Find where the given text appears and provide that cell's center as (x, y) coordinate. 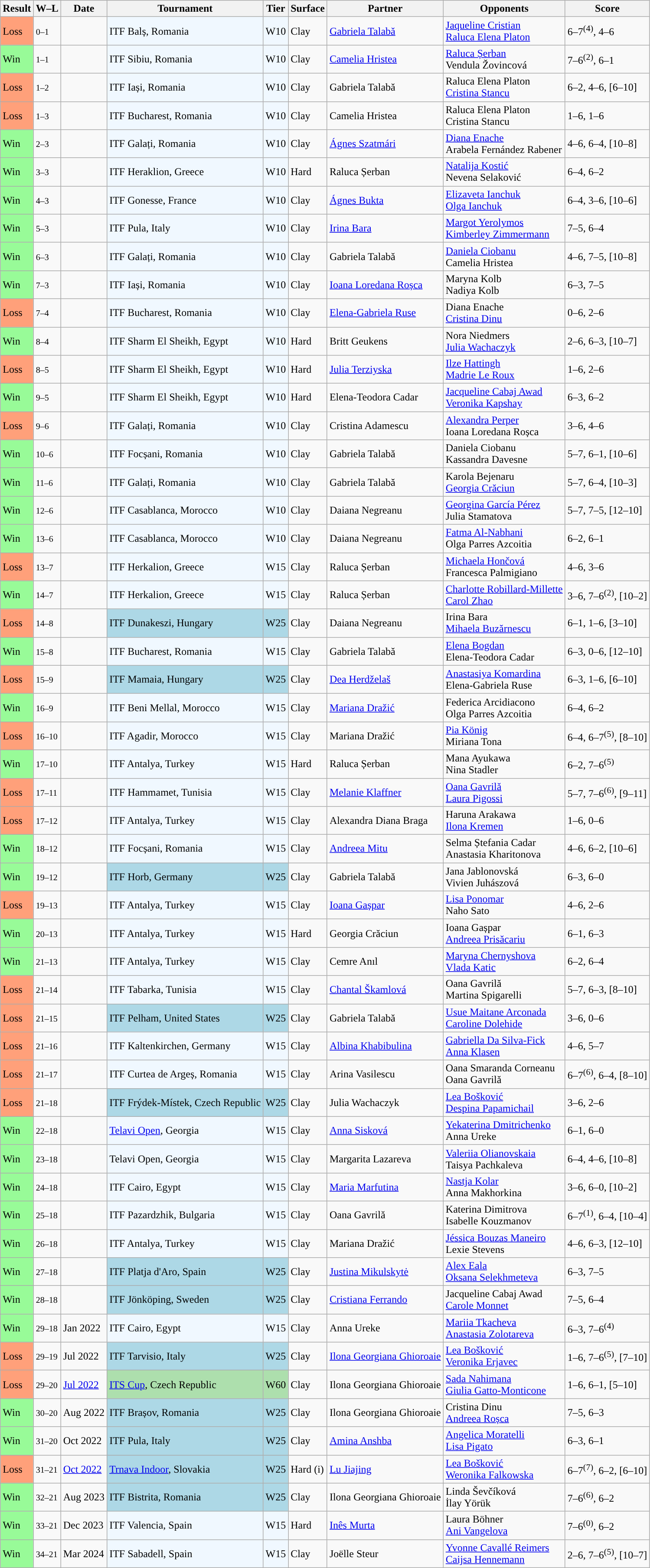
ITF Balș, Romania (185, 31)
Pia König Miriana Tona (504, 736)
Anastasiya Komardina Elena-Gabriela Ruse (504, 680)
Elena Bogdan Elena-Teodora Cadar (504, 651)
Result (17, 9)
Alex Eala Oksana Selekhmeteva (504, 1272)
7–6(6), 6–2 (607, 1497)
ITF Heraklion, Greece (185, 172)
Arina Vasilescu (385, 1074)
Natalija Kostić Nevena Selaković (504, 172)
6–4, 6–7(5), [8–10] (607, 736)
14–8 (47, 623)
Lea Bošković Despina Papamichail (504, 1103)
Trnava Indoor, Slovakia (185, 1469)
3–6, 6–0, [10–2] (607, 1187)
2–3 (47, 144)
Jéssica Bouzas Maneiro Lexie Stevens (504, 1243)
ITF Sibiu, Romania (185, 59)
Federica Arcidiacono Olga Parres Azcoitia (504, 707)
ITF Tabarka, Tunisia (185, 990)
4–6, 3–6 (607, 567)
Valeriia Olianovskaia Taisya Pachkaleva (504, 1159)
17–12 (47, 821)
Ioana Loredana Roșca (385, 284)
22–18 (47, 1130)
1–6, 7–6(5), [7–10] (607, 1357)
Oana Gavrilă Laura Pigossi (504, 792)
Alexandra Diana Braga (385, 821)
Anna Sisková (385, 1130)
Alexandra Perper Ioana Loredana Roșca (504, 426)
Lu Jiajing (385, 1469)
21–13 (47, 961)
Tier (276, 9)
Georgia Crăciun (385, 934)
6–3, 0–6, [12–10] (607, 651)
Julia Wachaczyk (385, 1103)
Tournament (185, 9)
Chantal Škamlová (385, 990)
ITF Valencia, Spain (185, 1526)
Inês Murta (385, 1526)
Maryna Chernyshova Vlada Katic (504, 961)
ITF Kaltenkirchen, Germany (185, 1046)
21–14 (47, 990)
Karola Bejenaru Georgia Crăciun (504, 482)
ITF Jönköping, Sweden (185, 1300)
Justina Mikulskytė (385, 1272)
26–18 (47, 1243)
20–13 (47, 934)
18–12 (47, 849)
Aug 2022 (84, 1413)
ITF Frýdek-Místek, Czech Republic (185, 1103)
6–3, 7–6(4) (607, 1328)
32–21 (47, 1497)
5–7, 7–5, [12–10] (607, 511)
Mariia Tkacheva Anastasia Zolotareva (504, 1328)
Fatma Al-Nabhani Olga Parres Azcoitia (504, 538)
Aug 2023 (84, 1497)
12–6 (47, 511)
Daniela Ciobanu Camelia Hristea (504, 257)
Margarita Lazareva (385, 1159)
Elena-Gabriela Ruse (385, 313)
Nora Niedmers Julia Wachaczyk (504, 341)
ITS Cup, Czech Republic (185, 1384)
ITF Dunakeszi, Hungary (185, 623)
15–9 (47, 680)
Oana Gavrilă (385, 1215)
4–6, 5–7 (607, 1046)
2–6, 6–3, [10–7] (607, 341)
6–7(1), 6–4, [10–4] (607, 1215)
24–18 (47, 1187)
Irina Bara Mihaela Buzărnescu (504, 623)
10–6 (47, 454)
4–6, 6–4, [10–8] (607, 144)
Mana Ayukawa Nina Stadler (504, 764)
29–19 (47, 1357)
7–4 (47, 313)
6–2, 7–6(5) (607, 764)
1–2 (47, 88)
Date (84, 9)
16–9 (47, 707)
Linda Ševčíková İlay Yörük (504, 1497)
6–2, 6–4 (607, 961)
1–6, 0–6 (607, 821)
16–10 (47, 736)
Georgina García Pérez Julia Stamatova (504, 511)
Anna Ureke (385, 1328)
Julia Terziyska (385, 369)
Albina Khabibulina (385, 1046)
Surface (308, 9)
17–11 (47, 792)
ITF Curtea de Argeș, Romania (185, 1074)
5–7, 6–1, [10–6] (607, 454)
4–6, 6–2, [10–6] (607, 849)
1–3 (47, 115)
1–6, 6–1, [5–10] (607, 1384)
13–7 (47, 567)
6–3, 1–6, [6–10] (607, 680)
6–4, 4–6, [10–8] (607, 1159)
15–8 (47, 651)
ITF Platja d'Aro, Spain (185, 1272)
Margot Yerolymos Kimberley Zimmermann (504, 228)
6–2, 4–6, [6–10] (607, 88)
ITF Hammamet, Tunisia (185, 792)
Daniela Ciobanu Kassandra Davesne (504, 454)
ITF Bistrita, Romania (185, 1497)
Cristina Adamescu (385, 426)
Charlotte Robillard-Millette Carol Zhao (504, 595)
8–4 (47, 341)
27–18 (47, 1272)
21–15 (47, 1018)
6–7(7), 6–2, [6–10] (607, 1469)
Cristina Dinu Andreea Roșca (504, 1413)
31–21 (47, 1469)
Andreea Mitu (385, 849)
19–13 (47, 905)
4–6, 6–3, [12–10] (607, 1243)
3–6, 7–6(2), [10–2] (607, 595)
Elena-Teodora Cadar (385, 398)
3–6, 4–6 (607, 426)
6–7(6), 6–4, [8–10] (607, 1074)
6–4, 3–6, [10–6] (607, 200)
7–3 (47, 284)
Opponents (504, 9)
Score (607, 9)
9–5 (47, 398)
1–6, 1–6 (607, 115)
29–20 (47, 1384)
Jaqueline Cristian Raluca Elena Platon (504, 31)
Nastja Kolar Anna Makhorkina (504, 1187)
0–6, 2–6 (607, 313)
5–7, 6–4, [10–3] (607, 482)
Selma Ștefania Cadar Anastasia Kharitonova (504, 849)
Diana Enache Cristina Dinu (504, 313)
5–3 (47, 228)
Yvonne Cavallé Reimers Caijsa Hennemann (504, 1553)
ITF Pelham, United States (185, 1018)
Gabriella Da Silva-Fick Anna Klasen (504, 1046)
Joëlle Steur (385, 1553)
Hard (i) (308, 1469)
ITF Tarvisio, Italy (185, 1357)
4–6, 2–6 (607, 905)
11–6 (47, 482)
7–5, 6–3 (607, 1413)
5–7, 7–6(6), [9–11] (607, 792)
7–6(2), 6–1 (607, 59)
Mar 2024 (84, 1553)
1–1 (47, 59)
5–7, 6–3, [8–10] (607, 990)
Ioana Gașpar Andreea Prisăcariu (504, 934)
6–1, 6–3 (607, 934)
Jana Jablonovská Vivien Juhászová (504, 877)
ITF Gonesse, France (185, 200)
6–3, 6–2 (607, 398)
33–21 (47, 1526)
7–6(0), 6–2 (607, 1526)
1–6, 2–6 (607, 369)
Katerina Dimitrova Isabelle Kouzmanov (504, 1215)
34–21 (47, 1553)
Ioana Gașpar (385, 905)
Maryna Kolb Nadiya Kolb (504, 284)
17–10 (47, 764)
21–18 (47, 1103)
Dea Herdželaš (385, 680)
Diana Enache Arabela Fernández Rabener (504, 144)
6–1, 6–0 (607, 1130)
Jan 2022 (84, 1328)
Lea Bošković Weronika Falkowska (504, 1469)
Usue Maitane Arconada Caroline Dolehide (504, 1018)
Laura Böhner Ani Vangelova (504, 1526)
4–6, 7–5, [10–8] (607, 257)
Jacqueline Cabaj Awad Carole Monnet (504, 1300)
19–12 (47, 877)
6–7(4), 4–6 (607, 31)
28–18 (47, 1300)
Sada Nahimana Giulia Gatto-Monticone (504, 1384)
9–6 (47, 426)
6–3 (47, 257)
Yekaterina Dmitrichenko Anna Ureke (504, 1130)
23–18 (47, 1159)
Jacqueline Cabaj Awad Veronika Kapshay (504, 398)
Oana Smaranda Corneanu Oana Gavrilă (504, 1074)
21–16 (47, 1046)
Ágnes Szatmári (385, 144)
6–3, 6–0 (607, 877)
ITF Pazardzhik, Bulgaria (185, 1215)
Dec 2023 (84, 1526)
8–5 (47, 369)
Oana Gavrilă Martina Spigarelli (504, 990)
ITF Mamaia, Hungary (185, 680)
W60 (276, 1384)
21–17 (47, 1074)
6–2, 6–1 (607, 538)
W–L (47, 9)
ITF Beni Mellal, Morocco (185, 707)
3–6, 0–6 (607, 1018)
ITF Brașov, Romania (185, 1413)
ITF Sabadell, Spain (185, 1553)
Lea Bošković Veronika Erjavec (504, 1357)
Britt Geukens (385, 341)
2–6, 7–6(5), [10–7] (607, 1553)
Melanie Klaffner (385, 792)
6–1, 1–6, [3–10] (607, 623)
25–18 (47, 1215)
31–20 (47, 1441)
Ilze Hattingh Madrie Le Roux (504, 369)
Raluca Șerban Vendula Žovincová (504, 59)
6–3, 6–1 (607, 1441)
Lisa Ponomar Naho Sato (504, 905)
ITF Horb, Germany (185, 877)
Amina Anshba (385, 1441)
4–3 (47, 200)
Maria Marfutina (385, 1187)
Partner (385, 9)
29–18 (47, 1328)
Ágnes Bukta (385, 200)
Cristiana Ferrando (385, 1300)
Irina Bara (385, 228)
3–3 (47, 172)
0–1 (47, 31)
Michaela Hončová Francesca Palmigiano (504, 567)
Cemre Anıl (385, 961)
Haruna Arakawa Ilona Kremen (504, 821)
30–20 (47, 1413)
ITF Agadir, Morocco (185, 736)
Angelica Moratelli Lisa Pigato (504, 1441)
3–6, 2–6 (607, 1103)
13–6 (47, 538)
Elizaveta Ianchuk Olga Ianchuk (504, 200)
14–7 (47, 595)
